Determine the [x, y] coordinate at the center of the cell enclosing the given text.  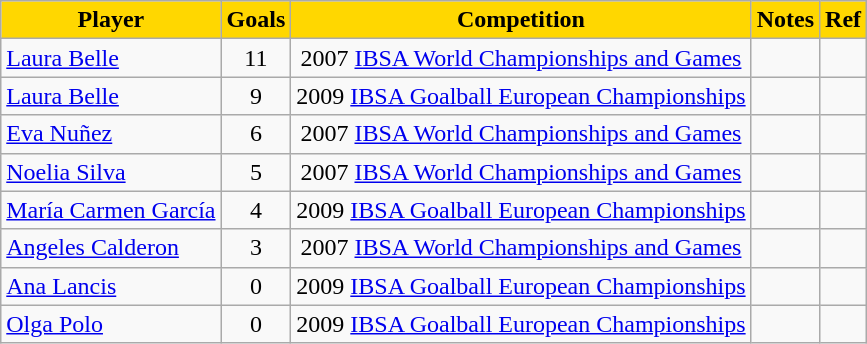
Ref [844, 20]
11 [256, 58]
Notes [785, 20]
Angeles Calderon [111, 248]
4 [256, 210]
5 [256, 172]
Player [111, 20]
3 [256, 248]
6 [256, 134]
María Carmen García [111, 210]
9 [256, 96]
Ana Lancis [111, 286]
Noelia Silva [111, 172]
Eva Nuñez [111, 134]
Olga Polo [111, 324]
Goals [256, 20]
Competition [521, 20]
